Identify which cell holds the provided text, then report its [X, Y] central coordinate. 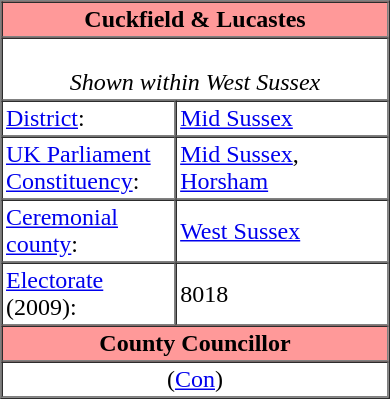
Mid Sussex, Horsham [282, 168]
Electorate (2009): [89, 294]
District: [89, 118]
Cuckfield & Lucastes [196, 20]
Ceremonial county: [89, 232]
UK Parliament Constituency: [89, 168]
Shown within West Sussex [196, 70]
Mid Sussex [282, 118]
8018 [282, 294]
County Councillor [196, 344]
West Sussex [282, 232]
(Con) [196, 380]
